Detect which cell encompasses the target text, then output its [x, y] center coordinate. 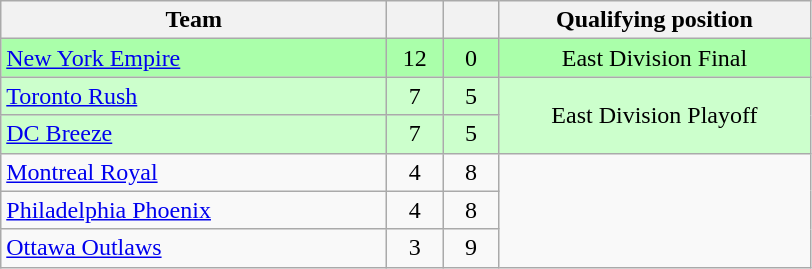
9 [471, 248]
East Division Playoff [654, 115]
0 [471, 58]
Montreal Royal [194, 172]
Qualifying position [654, 20]
DC Breeze [194, 134]
12 [415, 58]
Ottawa Outlaws [194, 248]
East Division Final [654, 58]
New York Empire [194, 58]
3 [415, 248]
Philadelphia Phoenix [194, 210]
Team [194, 20]
Toronto Rush [194, 96]
